Identify which cell holds the provided text, then report its (x, y) central coordinate. 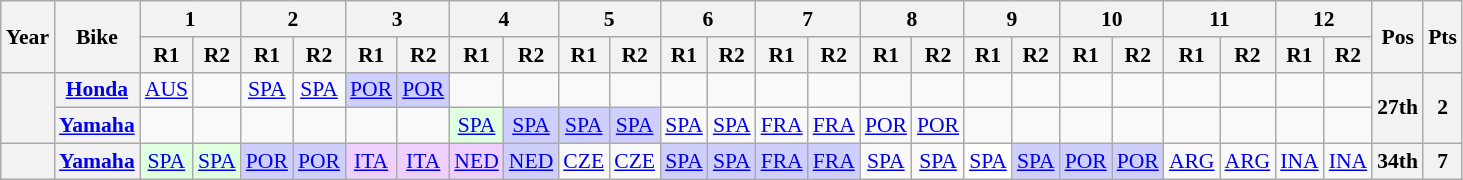
Pts (1442, 36)
Honda (97, 90)
Year (28, 36)
Pos (1398, 36)
27th (1398, 108)
12 (1324, 19)
8 (912, 19)
Bike (97, 36)
34th (1398, 162)
5 (609, 19)
11 (1220, 19)
1 (190, 19)
10 (1112, 19)
AUS (166, 90)
3 (397, 19)
4 (504, 19)
9 (1012, 19)
6 (708, 19)
